Find where the given text appears and provide that cell's center as [X, Y] coordinate. 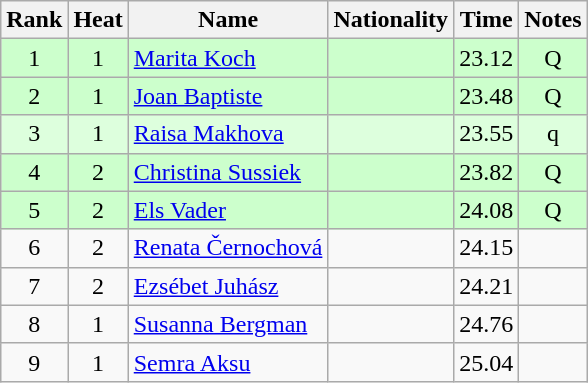
23.55 [486, 134]
3 [34, 134]
24.21 [486, 286]
Susanna Bergman [228, 324]
Heat [98, 20]
24.76 [486, 324]
Notes [553, 20]
Name [228, 20]
5 [34, 210]
Nationality [391, 20]
8 [34, 324]
Raisa Makhova [228, 134]
24.15 [486, 248]
9 [34, 362]
7 [34, 286]
4 [34, 172]
24.08 [486, 210]
Els Vader [228, 210]
Semra Aksu [228, 362]
23.82 [486, 172]
q [553, 134]
Marita Koch [228, 58]
23.48 [486, 96]
Ezsébet Juhász [228, 286]
6 [34, 248]
25.04 [486, 362]
Rank [34, 20]
Christina Sussiek [228, 172]
Joan Baptiste [228, 96]
Time [486, 20]
23.12 [486, 58]
Renata Černochová [228, 248]
